Pinpoint the cell where the given text exists, returning its (X, Y) midpoint coordinate. 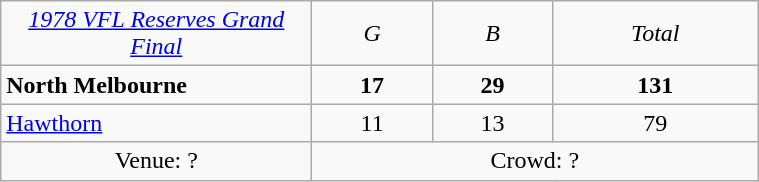
11 (372, 123)
Total (656, 34)
79 (656, 123)
Hawthorn (156, 123)
17 (372, 85)
North Melbourne (156, 85)
G (372, 34)
B (492, 34)
Venue: ? (156, 161)
Crowd: ? (535, 161)
131 (656, 85)
1978 VFL Reserves Grand Final (156, 34)
13 (492, 123)
29 (492, 85)
